Determine the [X, Y] coordinate at the center of the cell enclosing the given text.  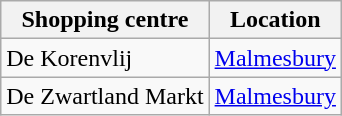
De Korenvlij [105, 58]
Shopping centre [105, 20]
Location [275, 20]
De Zwartland Markt [105, 96]
